Determine the (x, y) coordinate at the center of the cell enclosing the given text.  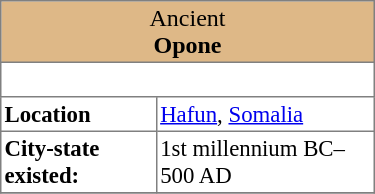
AncientOpone (188, 32)
1st millennium BC–500 AD (265, 162)
City-state existed: (79, 162)
Location (79, 114)
Hafun, Somalia (265, 114)
